Capture the cell that displays the provided text and extract its [x, y] central coordinate. 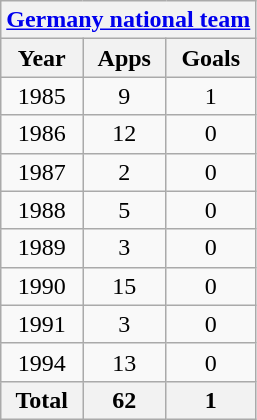
1994 [42, 362]
Apps [124, 58]
Germany national team [128, 20]
2 [124, 172]
1989 [42, 248]
15 [124, 286]
1990 [42, 286]
1985 [42, 96]
9 [124, 96]
1987 [42, 172]
1988 [42, 210]
12 [124, 134]
Year [42, 58]
62 [124, 400]
1991 [42, 324]
1986 [42, 134]
5 [124, 210]
Total [42, 400]
Goals [211, 58]
13 [124, 362]
